Return [X, Y] of the center of cell containing provided text 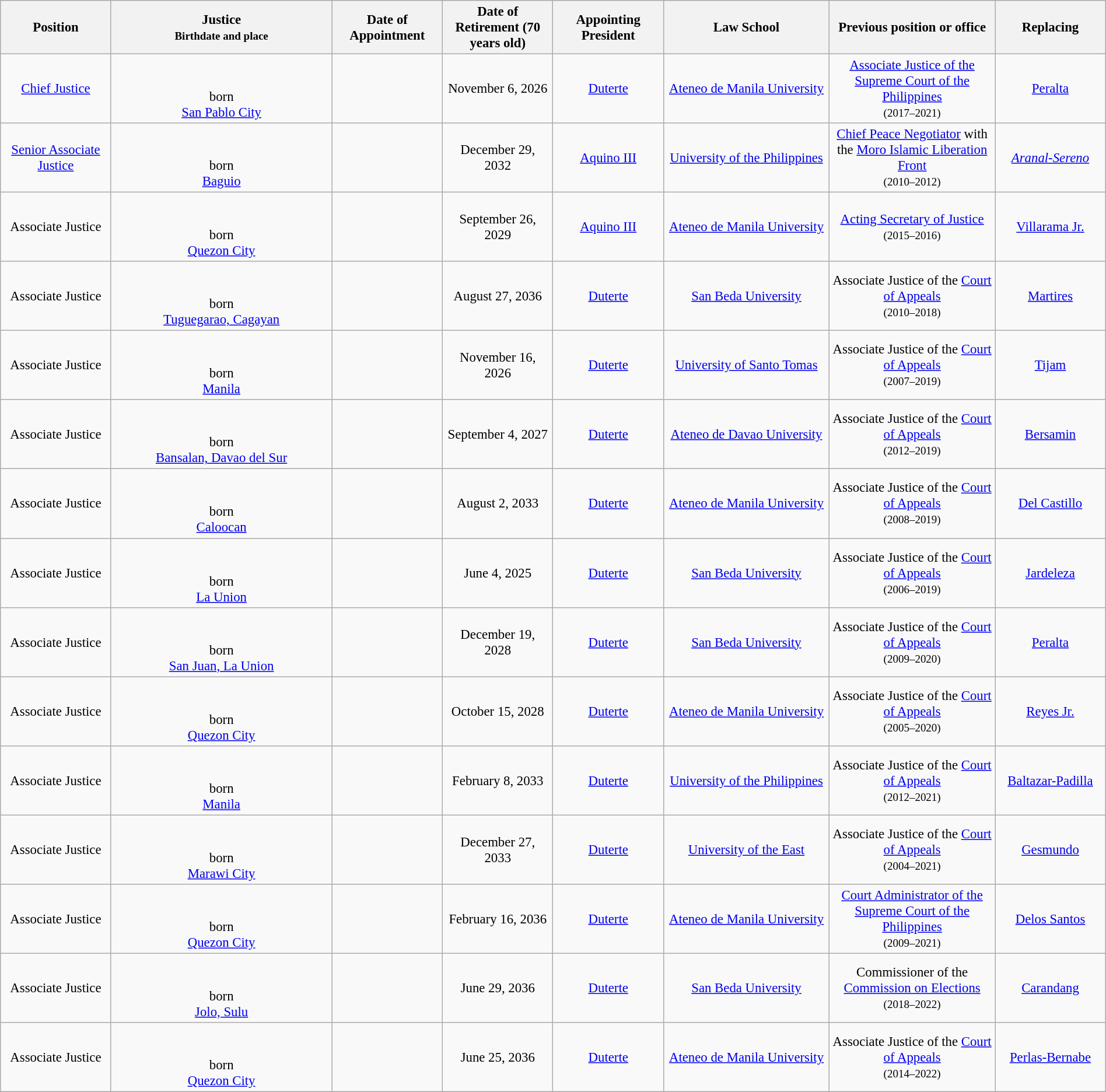
Appointing President [608, 27]
June 4, 2025 [498, 573]
Associate Justice of the Court of Appeals(2005–2020) [912, 712]
born Baguio [222, 157]
Court Administrator of the Supreme Court of the Philippines(2009–2021) [912, 918]
June 25, 2036 [498, 1057]
October 15, 2028 [498, 712]
Chief Peace Negotiator with the Moro Islamic Liberation Front(2010–2012) [912, 157]
Associate Justice of the Supreme Court of the Philippines(2017–2021) [912, 89]
Gesmundo [1051, 849]
December 27, 2033 [498, 849]
Associate Justice of the Court of Appeals(2014–2022) [912, 1057]
Baltazar-Padilla [1051, 780]
born Marawi City [222, 849]
Jardeleza [1051, 573]
Associate Justice of the Court of Appeals(2012–2019) [912, 434]
December 19, 2028 [498, 642]
Previous position or office [912, 27]
Date of Retirement (70 years old) [498, 27]
Delos Santos [1051, 918]
Del Castillo [1051, 504]
Villarama Jr. [1051, 228]
Reyes Jr. [1051, 712]
Aranal-Sereno [1051, 157]
August 27, 2036 [498, 296]
Replacing [1051, 27]
Associate Justice of the Court of Appeals(2010–2018) [912, 296]
Commissioner of the Commission on Elections(2018–2022) [912, 988]
February 16, 2036 [498, 918]
Position [56, 27]
Date of Appointment [387, 27]
born Jolo, Sulu [222, 988]
Chief Justice [56, 89]
Ateneo de Davao University [746, 434]
February 8, 2033 [498, 780]
Associate Justice of the Court of Appeals(2004–2021) [912, 849]
Senior Associate Justice [56, 157]
September 26, 2029 [498, 228]
born Bansalan, Davao del Sur [222, 434]
born Caloocan [222, 504]
August 2, 2033 [498, 504]
born Tuguegarao, Cagayan [222, 296]
December 29, 2032 [498, 157]
University of the East [746, 849]
June 29, 2036 [498, 988]
Law School [746, 27]
November 16, 2026 [498, 365]
Associate Justice of the Court of Appeals(2009–2020) [912, 642]
Tijam [1051, 365]
Associate Justice of the Court of Appeals(2008–2019) [912, 504]
Associate Justice of the Court of Appeals(2006–2019) [912, 573]
born La Union [222, 573]
Martires [1051, 296]
Bersamin [1051, 434]
Associate Justice of the Court of Appeals(2012–2021) [912, 780]
September 4, 2027 [498, 434]
University of Santo Tomas [746, 365]
born San Juan, La Union [222, 642]
JusticeBirthdate and place [222, 27]
November 6, 2026 [498, 89]
born San Pablo City [222, 89]
Associate Justice of the Court of Appeals(2007–2019) [912, 365]
Carandang [1051, 988]
Perlas-Bernabe [1051, 1057]
Acting Secretary of Justice(2015–2016) [912, 228]
